Capture the cell that displays the provided text and extract its (X, Y) central coordinate. 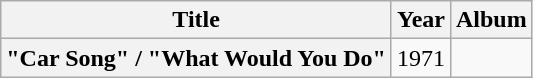
Title (196, 20)
Album (491, 20)
Year (420, 20)
"Car Song" / "What Would You Do" (196, 58)
1971 (420, 58)
